Scan for the cell matching the given text and deliver its (X, Y) coordinate at center. 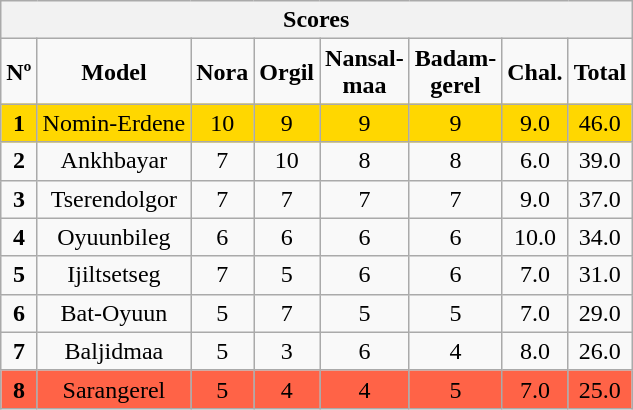
34.0 (600, 237)
Badam-gerel (455, 72)
2 (19, 161)
26.0 (600, 351)
46.0 (600, 123)
8.0 (535, 351)
Scores (316, 20)
Nora (222, 72)
Baljidmaa (114, 351)
Oyuunbileg (114, 237)
39.0 (600, 161)
Nomin-Erdene (114, 123)
25.0 (600, 389)
31.0 (600, 275)
Ankhbayar (114, 161)
6.0 (535, 161)
1 (19, 123)
Bat-Oyuun (114, 313)
10.0 (535, 237)
Tserendolgor (114, 199)
Nansal-maa (365, 72)
Total (600, 72)
Orgil (287, 72)
37.0 (600, 199)
29.0 (600, 313)
Nº (19, 72)
Sarangerel (114, 389)
Model (114, 72)
Chal. (535, 72)
Ijiltsetseg (114, 275)
